Scan for the cell matching the given text and deliver its [x, y] coordinate at center. 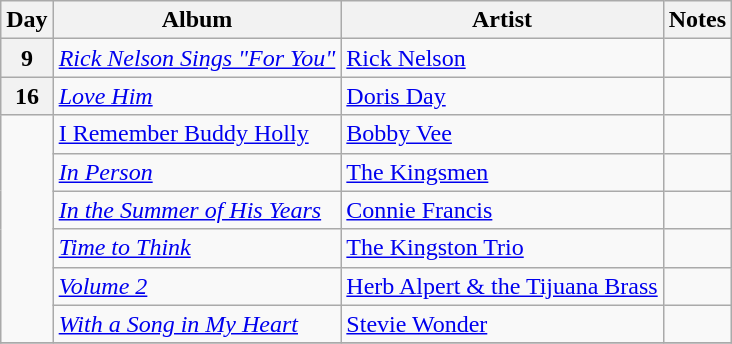
Artist [502, 20]
In the Summer of His Years [197, 210]
Time to Think [197, 248]
Bobby Vee [502, 134]
Volume 2 [197, 286]
Herb Alpert & the Tijuana Brass [502, 286]
Day [27, 20]
With a Song in My Heart [197, 324]
I Remember Buddy Holly [197, 134]
Connie Francis [502, 210]
Rick Nelson Sings "For You" [197, 58]
The Kingston Trio [502, 248]
Rick Nelson [502, 58]
Love Him [197, 96]
16 [27, 96]
The Kingsmen [502, 172]
Stevie Wonder [502, 324]
In Person [197, 172]
9 [27, 58]
Notes [697, 20]
Doris Day [502, 96]
Album [197, 20]
